Find where the given text appears and provide that cell's center as [X, Y] coordinate. 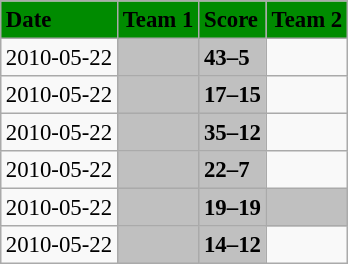
17–15 [233, 95]
Date [58, 20]
19–19 [233, 208]
14–12 [233, 245]
22–7 [233, 170]
Team 2 [306, 20]
Team 1 [158, 20]
43–5 [233, 57]
35–12 [233, 133]
Score [233, 20]
